Provide the (X, Y) coordinate of the cell's center where the given text is located.  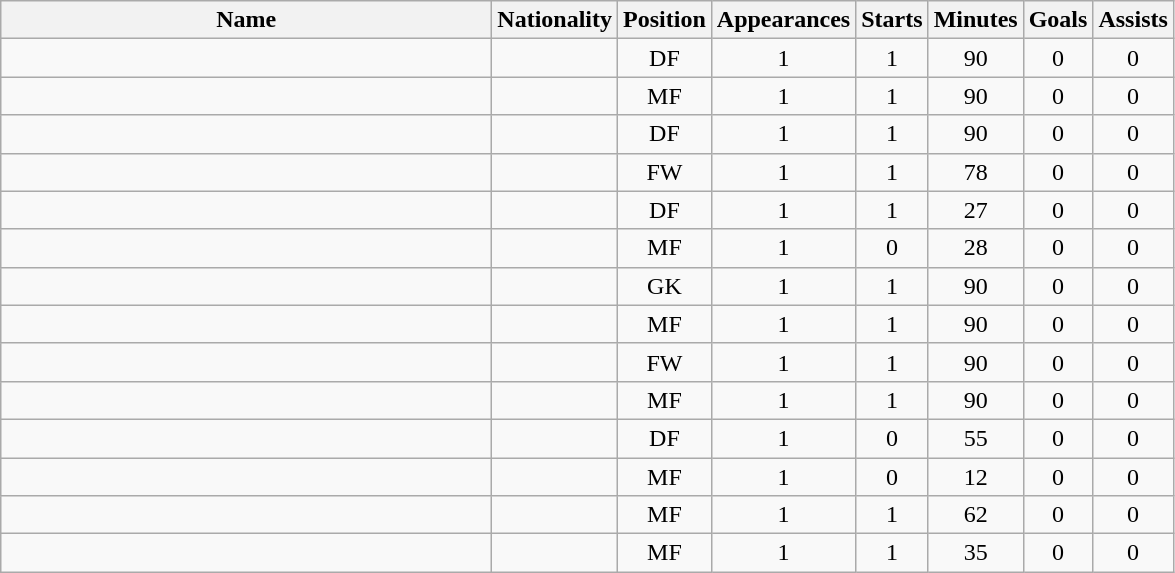
Position (665, 20)
Starts (892, 20)
Nationality (555, 20)
GK (665, 286)
Appearances (783, 20)
35 (976, 553)
78 (976, 172)
Name (246, 20)
Minutes (976, 20)
55 (976, 438)
28 (976, 248)
Assists (1133, 20)
Goals (1058, 20)
27 (976, 210)
62 (976, 515)
12 (976, 477)
